For the text-containing cell, return its midpoint in (x, y) coordinate format. 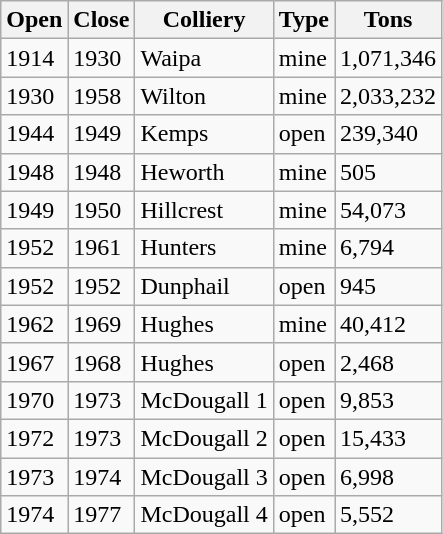
1958 (102, 96)
Dunphail (204, 286)
Open (34, 20)
McDougall 4 (204, 515)
McDougall 1 (204, 400)
239,340 (388, 134)
Waipa (204, 58)
54,073 (388, 210)
1969 (102, 324)
1977 (102, 515)
Heworth (204, 172)
2,468 (388, 362)
5,552 (388, 515)
Colliery (204, 20)
9,853 (388, 400)
Kemps (204, 134)
1962 (34, 324)
1914 (34, 58)
1950 (102, 210)
Close (102, 20)
1972 (34, 438)
945 (388, 286)
Hillcrest (204, 210)
1944 (34, 134)
McDougall 3 (204, 477)
505 (388, 172)
6,998 (388, 477)
2,033,232 (388, 96)
1967 (34, 362)
1968 (102, 362)
Wilton (204, 96)
1970 (34, 400)
Hunters (204, 248)
Type (304, 20)
1,071,346 (388, 58)
1961 (102, 248)
Tons (388, 20)
15,433 (388, 438)
40,412 (388, 324)
6,794 (388, 248)
McDougall 2 (204, 438)
